Extract the [X, Y] coordinate from the center of the cell holding the provided text.  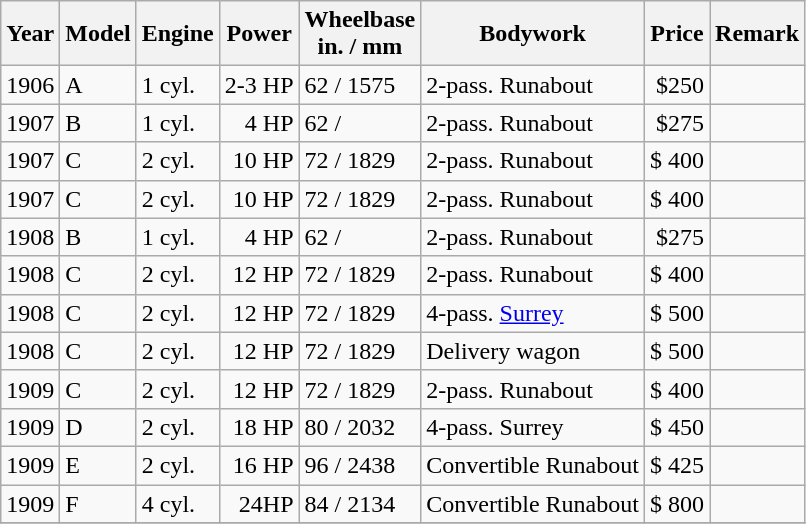
18 HP [259, 427]
Year [30, 34]
2-3 HP [259, 85]
Engine [178, 34]
4 cyl. [178, 503]
A [98, 85]
$ 800 [676, 503]
24HP [259, 503]
Power [259, 34]
$ 425 [676, 465]
96 / 2438 [360, 465]
1906 [30, 85]
$ 450 [676, 427]
Model [98, 34]
80 / 2032 [360, 427]
Remark [758, 34]
84 / 2134 [360, 503]
Price [676, 34]
Wheelbase in. / mm [360, 34]
62 / 1575 [360, 85]
$250 [676, 85]
D [98, 427]
16 HP [259, 465]
F [98, 503]
Delivery wagon [533, 351]
E [98, 465]
Bodywork [533, 34]
